Scan for the cell matching the given text and deliver its (X, Y) coordinate at center. 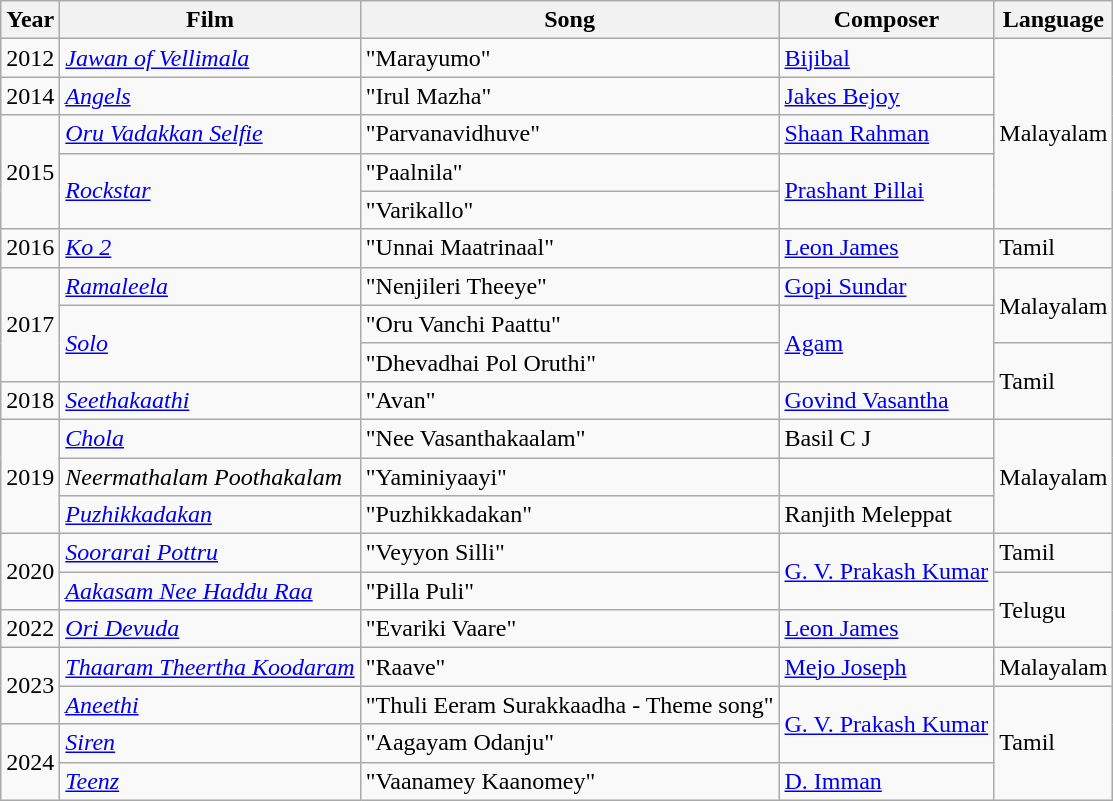
2017 (30, 324)
Ori Devuda (210, 629)
"Nee Vasanthakaalam" (570, 438)
"Evariki Vaare" (570, 629)
Jakes Bejoy (886, 96)
"Pilla Puli" (570, 591)
Soorarai Pottru (210, 553)
2015 (30, 172)
Telugu (1054, 610)
"Thuli Eeram Surakkaadha - Theme song" (570, 705)
"Oru Vanchi Paattu" (570, 324)
Ranjith Meleppat (886, 515)
Ramaleela (210, 286)
Language (1054, 20)
Angels (210, 96)
Rockstar (210, 191)
Song (570, 20)
Chola (210, 438)
Neermathalam Poothakalam (210, 477)
2016 (30, 248)
"Parvanavidhuve" (570, 134)
Basil C J (886, 438)
"Raave" (570, 667)
Agam (886, 343)
2012 (30, 58)
"Nenjileri Theeye" (570, 286)
"Paalnila" (570, 172)
Shaan Rahman (886, 134)
2019 (30, 476)
"Veyyon Silli" (570, 553)
Siren (210, 743)
Ko 2 (210, 248)
Aakasam Nee Haddu Raa (210, 591)
2014 (30, 96)
Oru Vadakkan Selfie (210, 134)
Solo (210, 343)
D. Imman (886, 781)
"Aagayam Odanju" (570, 743)
Govind Vasantha (886, 400)
Jawan of Vellimala (210, 58)
"Avan" (570, 400)
2024 (30, 762)
Puzhikkadakan (210, 515)
2022 (30, 629)
Film (210, 20)
Aneethi (210, 705)
Thaaram Theertha Koodaram (210, 667)
"Varikallo" (570, 210)
"Puzhikkadakan" (570, 515)
Seethakaathi (210, 400)
2020 (30, 572)
Year (30, 20)
"Irul Mazha" (570, 96)
"Vaanamey Kaanomey" (570, 781)
Prashant Pillai (886, 191)
"Yaminiyaayi" (570, 477)
2018 (30, 400)
Gopi Sundar (886, 286)
Composer (886, 20)
Bijibal (886, 58)
Teenz (210, 781)
"Marayumo" (570, 58)
2023 (30, 686)
"Dhevadhai Pol Oruthi" (570, 362)
"Unnai Maatrinaal" (570, 248)
Mejo Joseph (886, 667)
